For the text-containing cell, return its midpoint in [X, Y] coordinate format. 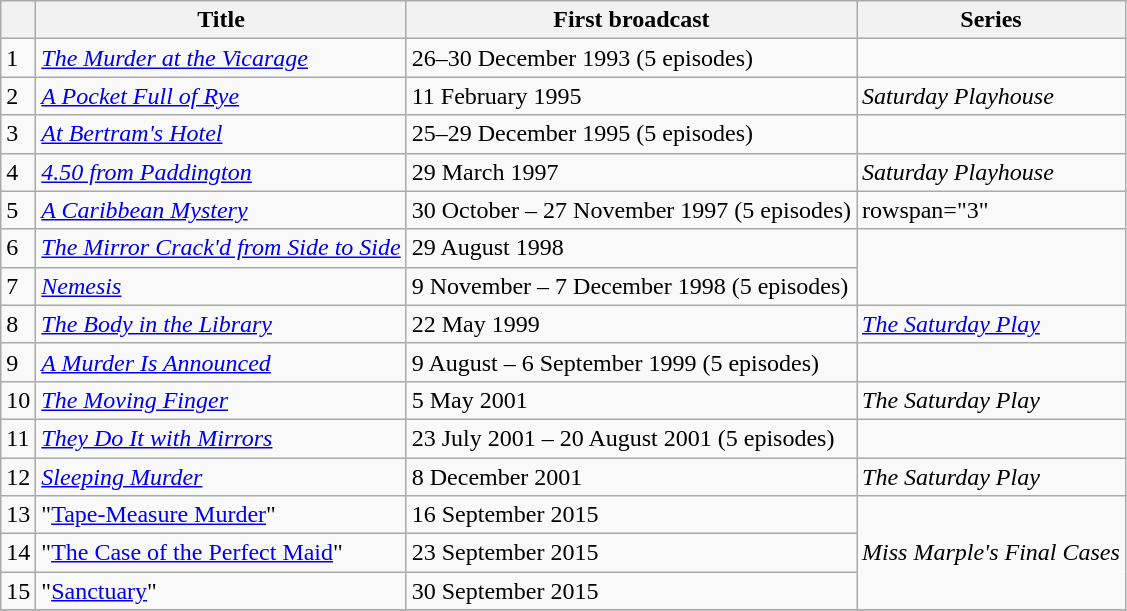
9 August – 6 September 1999 (5 episodes) [631, 362]
First broadcast [631, 20]
"Tape-Measure Murder" [221, 515]
25–29 December 1995 (5 episodes) [631, 134]
A Murder Is Announced [221, 362]
8 [18, 324]
4 [18, 172]
30 September 2015 [631, 591]
2 [18, 96]
Miss Marple's Final Cases [992, 553]
The Body in the Library [221, 324]
Sleeping Murder [221, 477]
30 October – 27 November 1997 (5 episodes) [631, 210]
4.50 from Paddington [221, 172]
9 [18, 362]
12 [18, 477]
11 February 1995 [631, 96]
5 [18, 210]
"The Case of the Perfect Maid" [221, 553]
1 [18, 58]
Nemesis [221, 286]
14 [18, 553]
16 September 2015 [631, 515]
29 August 1998 [631, 248]
3 [18, 134]
At Bertram's Hotel [221, 134]
They Do It with Mirrors [221, 438]
11 [18, 438]
23 July 2001 – 20 August 2001 (5 episodes) [631, 438]
8 December 2001 [631, 477]
26–30 December 1993 (5 episodes) [631, 58]
6 [18, 248]
7 [18, 286]
"Sanctuary" [221, 591]
Title [221, 20]
5 May 2001 [631, 400]
The Moving Finger [221, 400]
rowspan="3" [992, 210]
15 [18, 591]
29 March 1997 [631, 172]
The Murder at the Vicarage [221, 58]
13 [18, 515]
9 November – 7 December 1998 (5 episodes) [631, 286]
22 May 1999 [631, 324]
Series [992, 20]
A Caribbean Mystery [221, 210]
The Mirror Crack'd from Side to Side [221, 248]
23 September 2015 [631, 553]
A Pocket Full of Rye [221, 96]
10 [18, 400]
